For the text-containing cell, return its midpoint in [X, Y] coordinate format. 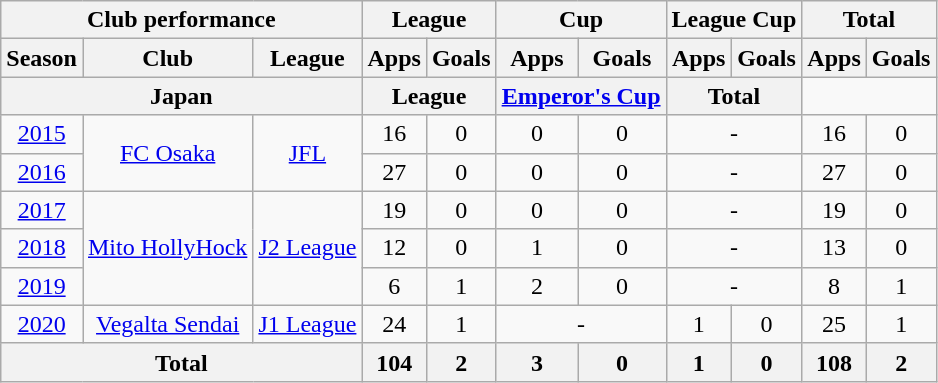
Mito HollyHock [167, 248]
2020 [42, 324]
13 [834, 248]
J1 League [308, 324]
Club performance [182, 20]
6 [394, 286]
2015 [42, 134]
2016 [42, 172]
Cup [581, 20]
24 [394, 324]
Vegalta Sendai [167, 324]
Season [42, 58]
108 [834, 362]
2017 [42, 210]
2019 [42, 286]
Club [167, 58]
FC Osaka [167, 153]
Japan [182, 96]
J2 League [308, 248]
2018 [42, 248]
12 [394, 248]
Emperor's Cup [581, 96]
JFL [308, 153]
League Cup [734, 20]
25 [834, 324]
104 [394, 362]
3 [537, 362]
8 [834, 286]
